Detect which cell encompasses the target text, then output its (X, Y) center coordinate. 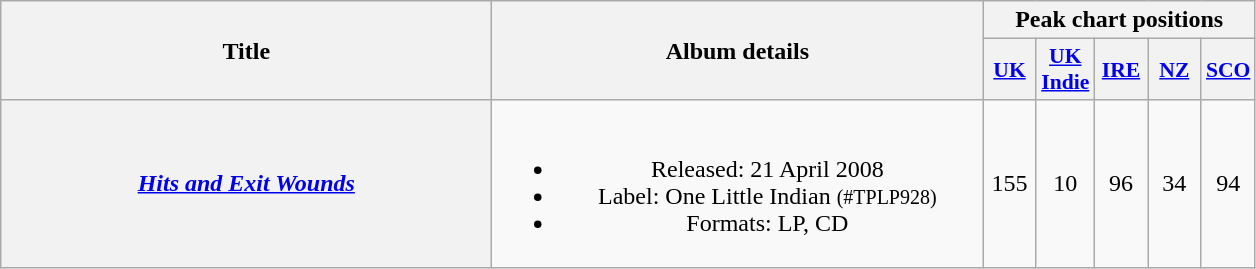
94 (1228, 184)
Released: 21 April 2008Label: One Little Indian (#TPLP928)Formats: LP, CD (738, 184)
34 (1174, 184)
SCO (1228, 70)
Hits and Exit Wounds (246, 184)
UK (1010, 70)
10 (1065, 184)
IRE (1120, 70)
96 (1120, 184)
155 (1010, 184)
NZ (1174, 70)
UKIndie (1065, 70)
Title (246, 50)
Peak chart positions (1120, 20)
Album details (738, 50)
